Scan for the cell matching the given text and deliver its [x, y] coordinate at center. 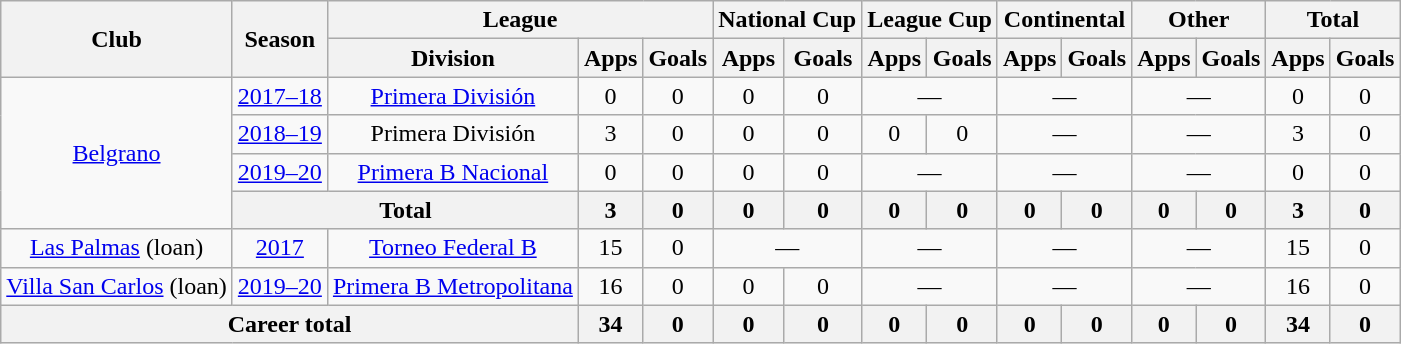
League Cup [930, 20]
Las Palmas (loan) [117, 248]
Continental [1064, 20]
Primera B Metropolitana [452, 286]
Villa San Carlos (loan) [117, 286]
Career total [290, 324]
Other [1199, 20]
Season [280, 39]
National Cup [788, 20]
Belgrano [117, 153]
Primera B Nacional [452, 172]
2018–19 [280, 134]
Torneo Federal B [452, 248]
League [520, 20]
2017 [280, 248]
2017–18 [280, 96]
Club [117, 39]
Division [452, 58]
